Return the [X, Y] coordinate for the center point of the cell that contains the specified text.  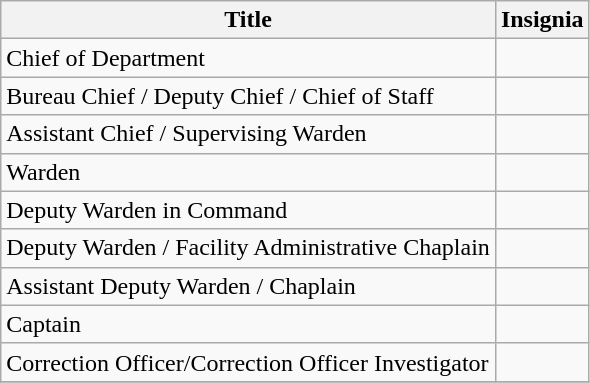
Correction Officer/Correction Officer Investigator [248, 362]
Assistant Chief / Supervising Warden [248, 134]
Deputy Warden / Facility Administrative Chaplain [248, 248]
Title [248, 20]
Chief of Department [248, 58]
Insignia [542, 20]
Deputy Warden in Command [248, 210]
Assistant Deputy Warden / Chaplain [248, 286]
Bureau Chief / Deputy Chief / Chief of Staff [248, 96]
Warden [248, 172]
Captain [248, 324]
